From the cell containing the given text, extract its center point as [X, Y] coordinate. 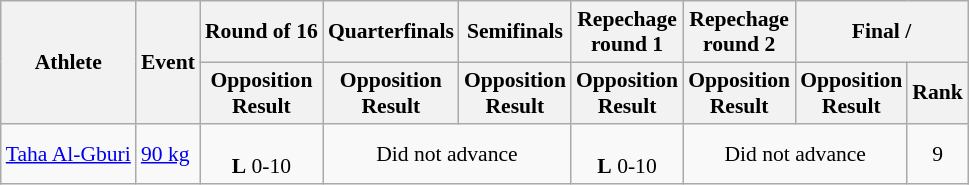
Taha Al-Gburi [68, 154]
Event [168, 62]
9 [938, 154]
Repechage round 2 [739, 32]
Quarterfinals [391, 32]
Rank [938, 92]
Semifinals [515, 32]
Final / [882, 32]
90 kg [168, 154]
Repechage round 1 [627, 32]
Round of 16 [262, 32]
Athlete [68, 62]
